Scan for the cell matching the given text and deliver its [x, y] coordinate at center. 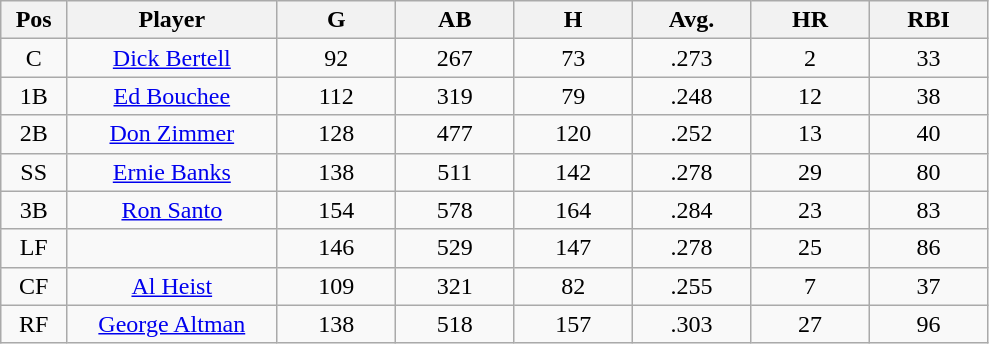
321 [455, 286]
80 [928, 172]
12 [810, 96]
.255 [691, 286]
LF [34, 248]
2B [34, 134]
267 [455, 58]
477 [455, 134]
120 [573, 134]
H [573, 20]
Avg. [691, 20]
SS [34, 172]
82 [573, 286]
147 [573, 248]
.284 [691, 210]
112 [336, 96]
33 [928, 58]
Al Heist [172, 286]
RBI [928, 20]
128 [336, 134]
38 [928, 96]
George Altman [172, 324]
578 [455, 210]
79 [573, 96]
23 [810, 210]
Player [172, 20]
319 [455, 96]
HR [810, 20]
3B [34, 210]
Pos [34, 20]
511 [455, 172]
142 [573, 172]
83 [928, 210]
Ron Santo [172, 210]
518 [455, 324]
37 [928, 286]
157 [573, 324]
CF [34, 286]
529 [455, 248]
Ernie Banks [172, 172]
96 [928, 324]
G [336, 20]
Don Zimmer [172, 134]
154 [336, 210]
.252 [691, 134]
.248 [691, 96]
Ed Bouchee [172, 96]
29 [810, 172]
164 [573, 210]
40 [928, 134]
2 [810, 58]
146 [336, 248]
7 [810, 286]
27 [810, 324]
1B [34, 96]
73 [573, 58]
.273 [691, 58]
92 [336, 58]
C [34, 58]
109 [336, 286]
25 [810, 248]
86 [928, 248]
RF [34, 324]
AB [455, 20]
13 [810, 134]
.303 [691, 324]
Dick Bertell [172, 58]
